Determine the [x, y] coordinate at the center of the cell enclosing the given text.  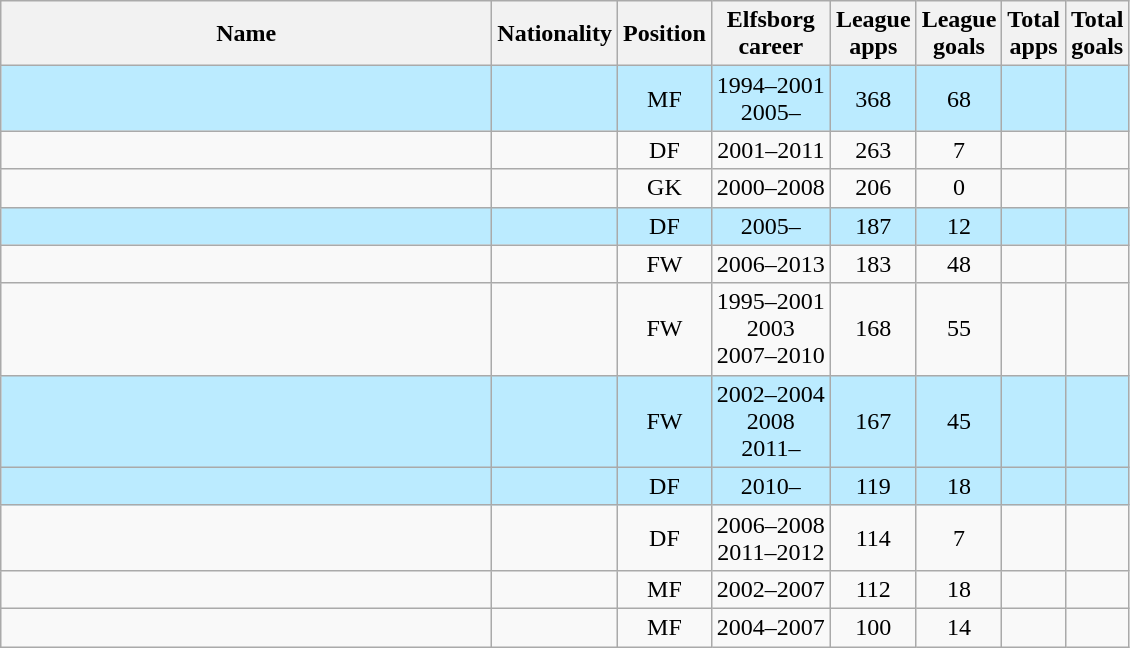
Leagueapps [873, 34]
100 [873, 627]
0 [959, 188]
Nationality [555, 34]
2006–2013 [770, 264]
2000–2008 [770, 188]
48 [959, 264]
Leaguegoals [959, 34]
Totalapps [1034, 34]
12 [959, 226]
114 [873, 538]
2005– [770, 226]
167 [873, 421]
168 [873, 329]
206 [873, 188]
Name [246, 34]
1994–20012005– [770, 98]
45 [959, 421]
GK [665, 188]
2006–20082011–2012 [770, 538]
263 [873, 150]
68 [959, 98]
2002–2007 [770, 589]
Totalgoals [1097, 34]
2010– [770, 486]
2001–2011 [770, 150]
Position [665, 34]
183 [873, 264]
1995–200120032007–2010 [770, 329]
55 [959, 329]
14 [959, 627]
2002–200420082011– [770, 421]
112 [873, 589]
2004–2007 [770, 627]
119 [873, 486]
368 [873, 98]
Elfsborgcareer [770, 34]
187 [873, 226]
